Locate the cell with the specified text and output its (X, Y) center coordinate. 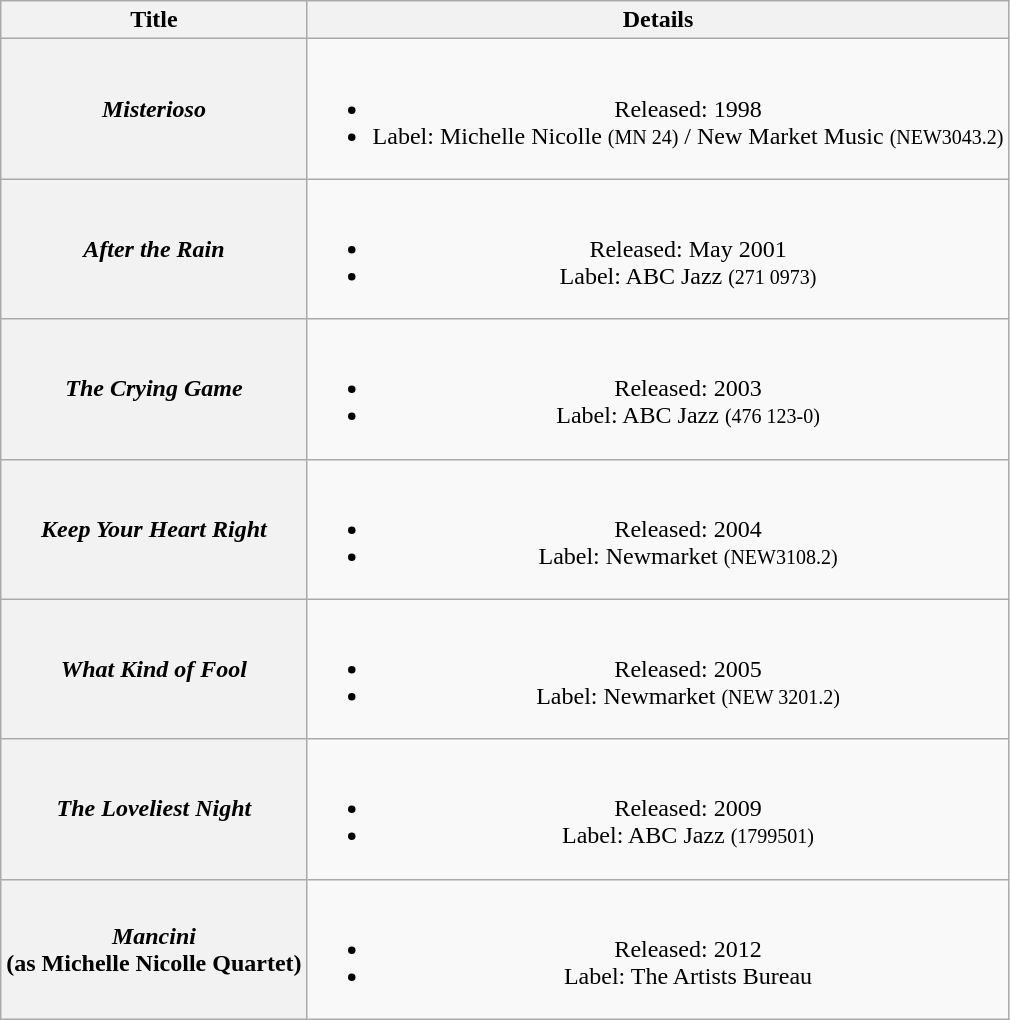
Released: 2003Label: ABC Jazz (476 123-0) (658, 389)
Released: 2004Label: Newmarket (NEW3108.2) (658, 529)
Misterioso (154, 109)
Details (658, 20)
Keep Your Heart Right (154, 529)
Released: 2012Label: The Artists Bureau (658, 949)
The Loveliest Night (154, 809)
Released: May 2001Label: ABC Jazz (271 0973) (658, 249)
The Crying Game (154, 389)
Released: 2009Label: ABC Jazz (1799501) (658, 809)
Title (154, 20)
Released: 2005Label: Newmarket (NEW 3201.2) (658, 669)
Released: 1998Label: Michelle Nicolle (MN 24) / New Market Music (NEW3043.2) (658, 109)
What Kind of Fool (154, 669)
Mancini (as Michelle Nicolle Quartet) (154, 949)
After the Rain (154, 249)
